Find where the given text appears and provide that cell's center as [X, Y] coordinate. 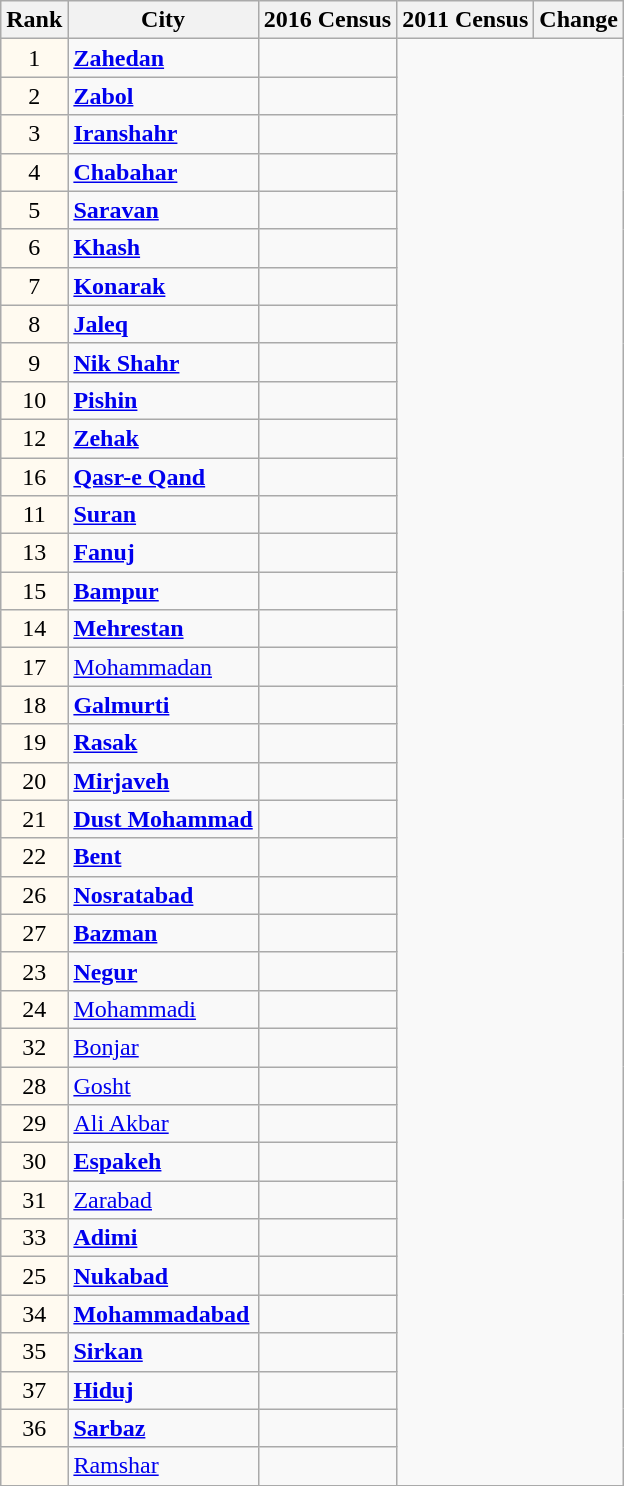
36 [34, 1428]
2016 Census [327, 20]
31 [34, 1200]
1 [34, 58]
37 [34, 1390]
Change [579, 20]
Bonjar [163, 1047]
Bent [163, 857]
25 [34, 1276]
Ali Akbar [163, 1124]
23 [34, 971]
9 [34, 362]
Fanuj [163, 553]
16 [34, 477]
Hiduj [163, 1390]
22 [34, 857]
14 [34, 629]
Bazman [163, 933]
Nik Shahr [163, 362]
Saravan [163, 210]
Espakeh [163, 1162]
12 [34, 438]
Pishin [163, 400]
Chabahar [163, 172]
Nosratabad [163, 895]
28 [34, 1085]
Ramshar [163, 1466]
19 [34, 743]
Suran [163, 515]
10 [34, 400]
4 [34, 172]
6 [34, 248]
32 [34, 1047]
Sirkan [163, 1352]
34 [34, 1314]
Negur [163, 971]
35 [34, 1352]
Zahedan [163, 58]
Mohammadi [163, 1009]
20 [34, 781]
2011 Census [466, 20]
Gosht [163, 1085]
17 [34, 667]
Nukabad [163, 1276]
Konarak [163, 286]
30 [34, 1162]
Zabol [163, 96]
Qasr-e Qand [163, 477]
11 [34, 515]
Mirjaveh [163, 781]
5 [34, 210]
27 [34, 933]
13 [34, 553]
Dust Mohammad [163, 819]
Mohammadan [163, 667]
Adimi [163, 1238]
24 [34, 1009]
7 [34, 286]
Rank [34, 20]
Rasak [163, 743]
Zarabad [163, 1200]
2 [34, 96]
Khash [163, 248]
Jaleq [163, 324]
3 [34, 134]
Mohammadabad [163, 1314]
15 [34, 591]
Bampur [163, 591]
Iranshahr [163, 134]
29 [34, 1124]
Sarbaz [163, 1428]
Zehak [163, 438]
33 [34, 1238]
18 [34, 705]
City [163, 20]
Galmurti [163, 705]
8 [34, 324]
21 [34, 819]
Mehrestan [163, 629]
26 [34, 895]
